Locate the cell with the specified text and output its [X, Y] center coordinate. 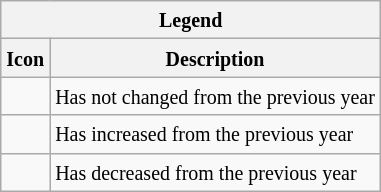
Legend [191, 20]
Has decreased from the previous year [216, 172]
Has not changed from the previous year [216, 96]
Icon [26, 58]
Description [216, 58]
Has increased from the previous year [216, 134]
